Return the [X, Y] coordinate for the center point of the cell that contains the specified text.  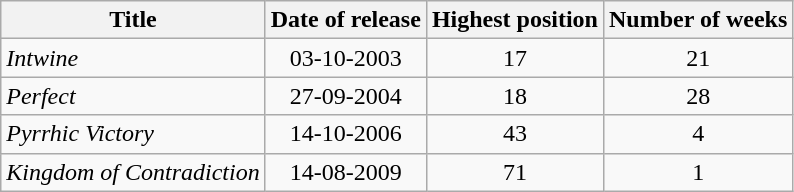
Date of release [346, 20]
Number of weeks [698, 20]
14-08-2009 [346, 172]
Intwine [133, 58]
71 [514, 172]
Title [133, 20]
27-09-2004 [346, 96]
21 [698, 58]
14-10-2006 [346, 134]
03-10-2003 [346, 58]
43 [514, 134]
Highest position [514, 20]
18 [514, 96]
Pyrrhic Victory [133, 134]
28 [698, 96]
4 [698, 134]
1 [698, 172]
Perfect [133, 96]
Kingdom of Contradiction [133, 172]
17 [514, 58]
